Find where the given text appears and provide that cell's center as [x, y] coordinate. 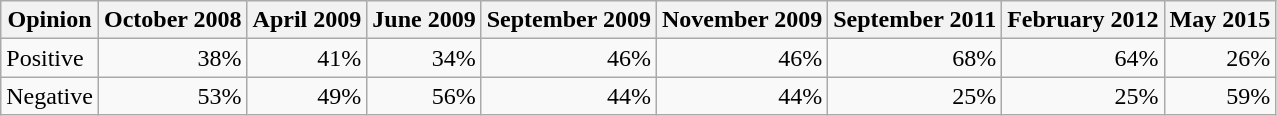
59% [1220, 96]
56% [424, 96]
26% [1220, 58]
34% [424, 58]
April 2009 [307, 20]
June 2009 [424, 20]
38% [172, 58]
Positive [50, 58]
February 2012 [1083, 20]
September 2009 [568, 20]
November 2009 [742, 20]
September 2011 [915, 20]
49% [307, 96]
Opinion [50, 20]
68% [915, 58]
53% [172, 96]
May 2015 [1220, 20]
Negative [50, 96]
41% [307, 58]
64% [1083, 58]
October 2008 [172, 20]
